Provide the [x, y] coordinate of the cell's center where the given text is located.  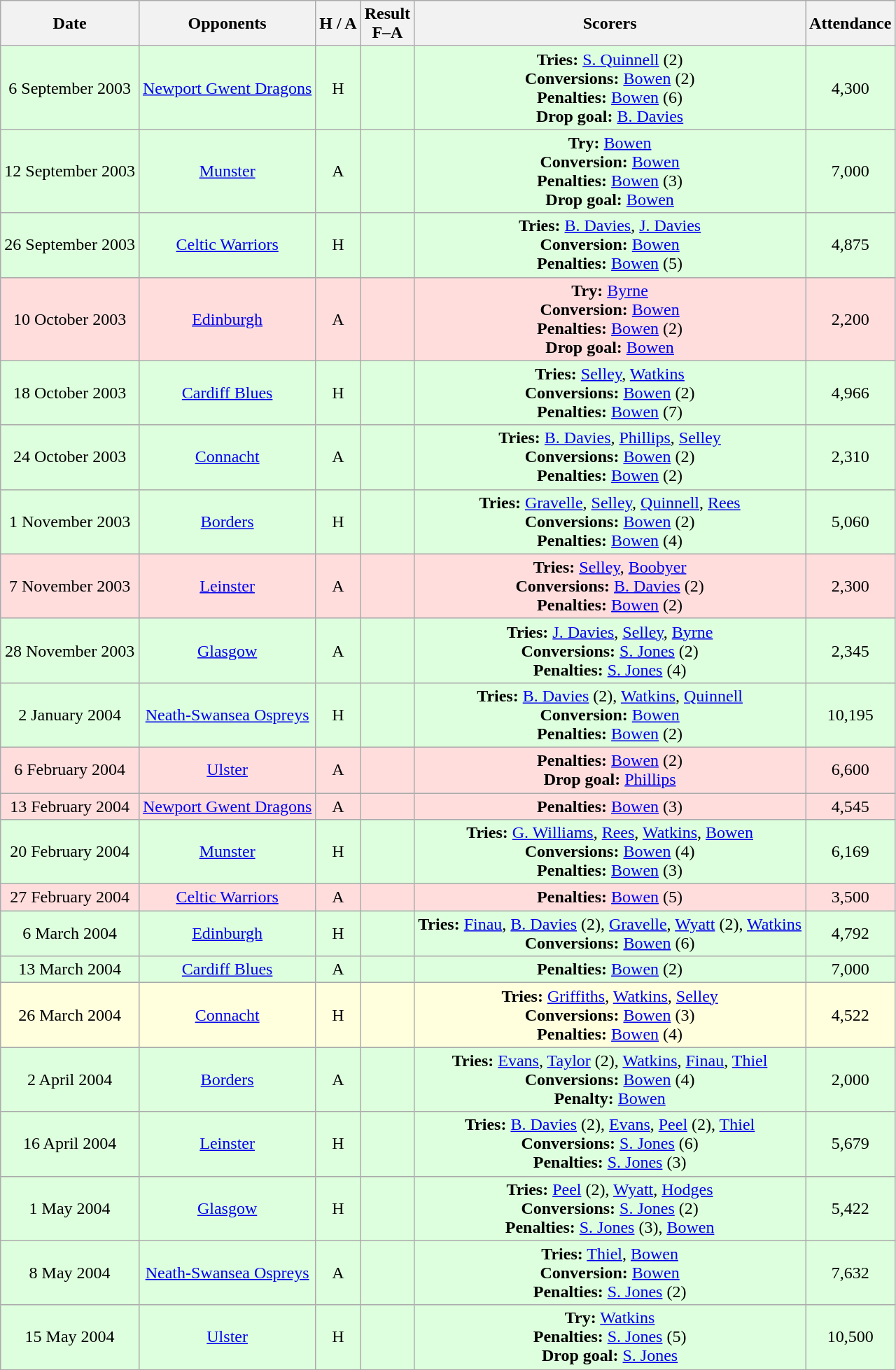
6,600 [850, 770]
15 May 2004 [70, 1337]
2,345 [850, 650]
26 March 2004 [70, 1015]
8 May 2004 [70, 1273]
Scorers [610, 24]
18 October 2003 [70, 393]
7,632 [850, 1273]
Date [70, 24]
10,195 [850, 715]
6 March 2004 [70, 934]
28 November 2003 [70, 650]
2,200 [850, 319]
10 October 2003 [70, 319]
Tries: B. Davies, Phillips, SelleyConversions: Bowen (2)Penalties: Bowen (2) [610, 457]
1 November 2003 [70, 522]
4,966 [850, 393]
12 September 2003 [70, 171]
Penalties: Bowen (5) [610, 897]
Tries: B. Davies (2), Watkins, QuinnellConversion: BowenPenalties: Bowen (2) [610, 715]
2 January 2004 [70, 715]
6,169 [850, 852]
2,310 [850, 457]
3,500 [850, 897]
Tries: Thiel, BowenConversion: BowenPenalties: S. Jones (2) [610, 1273]
26 September 2003 [70, 245]
6 February 2004 [70, 770]
16 April 2004 [70, 1144]
5,679 [850, 1144]
10,500 [850, 1337]
4,875 [850, 245]
2,000 [850, 1079]
Tries: Gravelle, Selley, Quinnell, ReesConversions: Bowen (2)Penalties: Bowen (4) [610, 522]
5,422 [850, 1208]
Tries: Peel (2), Wyatt, HodgesConversions: S. Jones (2)Penalties: S. Jones (3), Bowen [610, 1208]
20 February 2004 [70, 852]
Try: ByrneConversion: BowenPenalties: Bowen (2)Drop goal: Bowen [610, 319]
Tries: Finau, B. Davies (2), Gravelle, Wyatt (2), WatkinsConversions: Bowen (6) [610, 934]
5,060 [850, 522]
7 November 2003 [70, 586]
4,522 [850, 1015]
Tries: Selley, BoobyerConversions: B. Davies (2)Penalties: Bowen (2) [610, 586]
ResultF–A [387, 24]
4,792 [850, 934]
4,545 [850, 806]
24 October 2003 [70, 457]
Tries: Evans, Taylor (2), Watkins, Finau, ThielConversions: Bowen (4)Penalty: Bowen [610, 1079]
1 May 2004 [70, 1208]
Tries: G. Williams, Rees, Watkins, BowenConversions: Bowen (4)Penalties: Bowen (3) [610, 852]
Tries: Griffiths, Watkins, SelleyConversions: Bowen (3)Penalties: Bowen (4) [610, 1015]
H / A [338, 24]
Opponents [227, 24]
Penalties: Bowen (2) [610, 970]
Tries: B. Davies, J. DaviesConversion: BowenPenalties: Bowen (5) [610, 245]
27 February 2004 [70, 897]
Tries: J. Davies, Selley, ByrneConversions: S. Jones (2)Penalties: S. Jones (4) [610, 650]
13 March 2004 [70, 970]
Tries: S. Quinnell (2)Conversions: Bowen (2)Penalties: Bowen (6)Drop goal: B. Davies [610, 88]
Tries: Selley, WatkinsConversions: Bowen (2)Penalties: Bowen (7) [610, 393]
Attendance [850, 24]
Try: BowenConversion: BowenPenalties: Bowen (3)Drop goal: Bowen [610, 171]
Penalties: Bowen (3) [610, 806]
2,300 [850, 586]
4,300 [850, 88]
Tries: B. Davies (2), Evans, Peel (2), ThielConversions: S. Jones (6)Penalties: S. Jones (3) [610, 1144]
6 September 2003 [70, 88]
Try: WatkinsPenalties: S. Jones (5)Drop goal: S. Jones [610, 1337]
Penalties: Bowen (2)Drop goal: Phillips [610, 770]
2 April 2004 [70, 1079]
13 February 2004 [70, 806]
